Determine the [X, Y] coordinate at the center of the cell enclosing the given text.  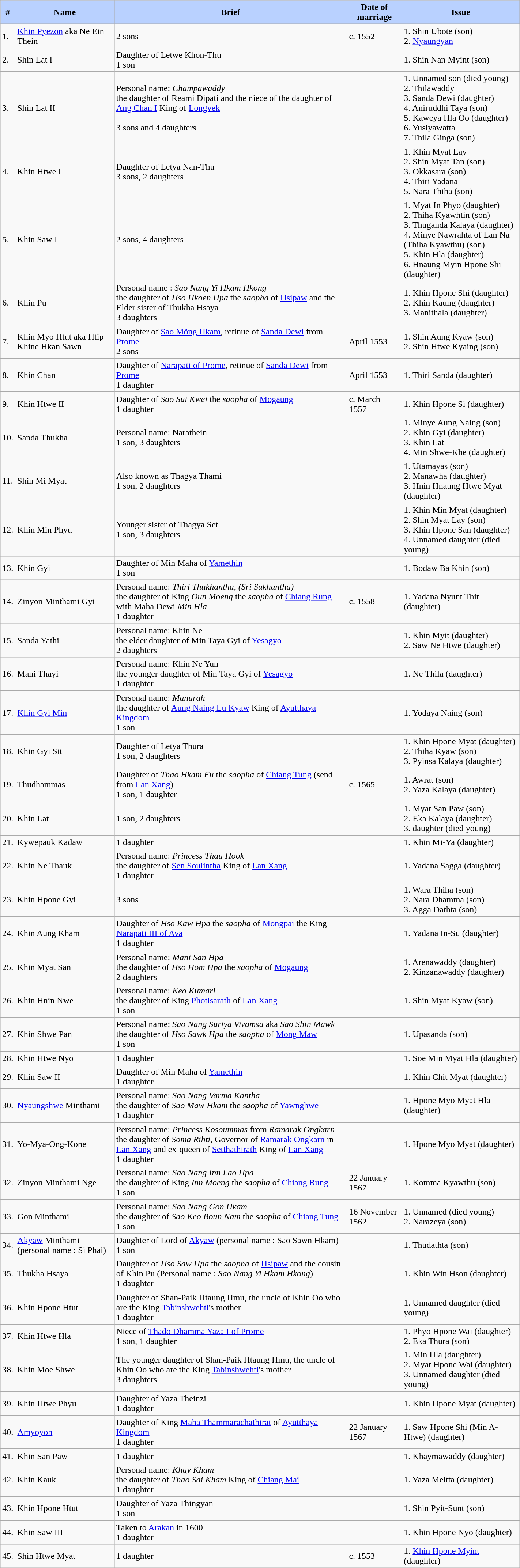
Khin Htwe Nyo [65, 1058]
1. Yaza Meitta (daughter) [461, 1480]
10. [8, 437]
Date of marriage [374, 12]
Daughter of Min Maha of Yamethin 1 daughter [230, 1077]
20. [8, 818]
1. Ne Thila (daughter) [461, 674]
27. [8, 1034]
Personal name: Khin Ne the elder daughter of Min Taya Gyi of Yesagyo 2 daughters [230, 640]
Daughter of Yaza Thingyan 1 son [230, 1508]
Personal name: Mani San Hpa the daughter of Hso Hom Hpa the saopha of Mogaung 2 daughters [230, 967]
1. Shin Myat Kyaw (son) [461, 1000]
1. Thudathta (son) [461, 1245]
# [8, 12]
c. 1552 [374, 36]
7. [8, 341]
Daughter of Shan-Paik Htaung Hmu, the uncle of Khin Oo who are the King Tabinshwehti's mother 1 daughter [230, 1307]
Khin Hnin Nwe [65, 1000]
1. Khin Mi-Ya (daughter) [461, 842]
Name [65, 12]
Zinyon Minthami Gyi [65, 602]
24. [8, 933]
1. Khin Min Myat (daughter) 2. Shin Myat Lay (son) 3. Khin Hpone San (daughter) 4. Unnamed daughter (died young) [461, 530]
1. Phyo Hpone Wai (daughter) 2. Eka Thura (son) [461, 1336]
1. Khin Chit Myat (daughter) [461, 1077]
30. [8, 1106]
Khin Saw III [65, 1532]
1. Awrat (son) 2. Yaza Kalaya (daughter) [461, 785]
1. Myat San Paw (son) 2. Eka Kalaya (daughter) 3. daughter (died young) [461, 818]
Khin Aung Kham [65, 933]
1. Yodaya Naing (son) [461, 713]
28. [8, 1058]
37. [8, 1336]
Khin Gyi Min [65, 713]
Also known as Thagya Thami 1 son, 2 daughters [230, 481]
42. [8, 1480]
2. [8, 60]
Thudhammas [65, 785]
3 sons [230, 899]
Personal name: Champawaddy the daughter of Reami Dipati and the niece of the daughter of Ang Chan I King of Longvek 3 sons and 4 daughters [230, 108]
Daughter of Sao Sui Kwei the saopha of Mogaung 1 daughter [230, 404]
12. [8, 530]
Thukha Hsaya [65, 1274]
Daughter of Sao Möng Hkam, retinue of Sanda Dewi from Prome 2 sons [230, 341]
Personal name: Sao Nang Varma Kantha the daughter of Sao Maw Hkam the saopha of Yawnghwe 1 daughter [230, 1106]
Khin Myat San [65, 967]
Khin Min Phyu [65, 530]
Younger sister of Thagya Set 1 son, 3 daughters [230, 530]
1. Khin Hpone Myat (daughter) [461, 1404]
1. Wara Thiha (son) 2. Nara Dhamma (son) 3. Agga Dathta (son) [461, 899]
Khin Htwe I [65, 171]
Personal name : Sao Nang Yi Hkam Hkong the daughter of Hso Hkoen Hpa the saopha of Hsipaw and the Elder sister of Thukha Hsaya 3 daughters [230, 303]
Khin Htwe II [65, 404]
1. [8, 36]
1. Soe Min Myat Hla (daughter) [461, 1058]
1 son, 2 daughters [230, 818]
1. Shin Pyit-Sunt (son) [461, 1508]
1. Yadana Sagga (daughter) [461, 866]
1. Arenawaddy (daughter) 2. Kinzanawaddy (daughter) [461, 967]
1. Khaymawaddy (daughter) [461, 1456]
Khin Ne Thauk [65, 866]
29. [8, 1077]
21. [8, 842]
1. Khin Hpone Myat (daughter) 2. Thiha Kyaw (son) 3. Pyinsa Kalaya (daughter) [461, 751]
Personal name: Sao Nang Gon Hkam the daughter of Sao Keo Boun Nam the saopha of Chiang Tung 1 son [230, 1216]
Personal name: Keo Kumari the daughter of King Photisarath of Lan Xang 1 son [230, 1000]
Shin Mi Myat [65, 481]
Daughter of Hso Kaw Hpa the saopha of Mongpai the King Narapati III of Ava 1 daughter [230, 933]
33. [8, 1216]
1. Yadana Nyunt Thit (daughter) [461, 602]
1. Komma Kyawthu (son) [461, 1183]
43. [8, 1508]
4. [8, 171]
Khin Saw I [65, 240]
c. 1558 [374, 602]
The younger daughter of Shan-Paik Htaung Hmu, the uncle of Khin Oo who are the King Tabinshwehti's mother 3 daughters [230, 1370]
Daughter of Thao Hkam Fu the saopha of Chiang Tung (send from Lan Xang) 1 son, 1 daughter [230, 785]
Personal name: Princess Thau Hook the daughter of Sen Soulintha King of Lan Xang 1 daughter [230, 866]
1. Saw Hpone Shi (Min A-Htwe) (daughter) [461, 1432]
Yo-Mya-Ong-Kone [65, 1144]
Khin Htwe Hla [65, 1336]
1. Shin Ubote (son) 2. Nyaungyan [461, 36]
1. Khin Hpone Si (daughter) [461, 404]
2 sons, 4 daughters [230, 240]
1. Khin Myit (daughter) 2. Saw Ne Htwe (daughter) [461, 640]
39. [8, 1404]
Khin Pu [65, 303]
Shin Lat I [65, 60]
Gon Minthami [65, 1216]
Daughter of Letya Thura 1 son, 2 daughters [230, 751]
1. Khin Win Hson (daughter) [461, 1274]
1. Khin Hpone Shi (daughter) 2. Khin Kaung (daughter) 3. Manithala (daughter) [461, 303]
34. [8, 1245]
1. Shin Nan Myint (son) [461, 60]
Sanda Yathi [65, 640]
Akyaw Minthami (personal name : Si Phai) [65, 1245]
38. [8, 1370]
Khin Gyi Sit [65, 751]
1. Upasanda (son) [461, 1034]
15. [8, 640]
2 sons [230, 36]
11. [8, 481]
1. Khin Hpone Nyo (daughter) [461, 1532]
Khin Moe Shwe [65, 1370]
Khin Saw II [65, 1077]
Personal name: Thiri Thukhantha, (Sri Sukhantha) the daughter of King Oun Moeng the saopha of Chiang Rung with Maha Dewi Min Hla 1 daughter [230, 602]
Daughter of Lord of Akyaw (personal name : Sao Sawn Hkam) 1 son [230, 1245]
16 November 1562 [374, 1216]
36. [8, 1307]
Personal name: Manurah the daughter of Aung Naing Lu Kyaw King of Ayutthaya Kingdom 1 son [230, 713]
16. [8, 674]
44. [8, 1532]
Mani Thayi [65, 674]
Khin San Paw [65, 1456]
Daughter of Narapati of Prome, retinue of Sanda Dewi from Prome 1 daughter [230, 375]
Sanda Thukha [65, 437]
1. Unnamed daughter (died young) [461, 1307]
26. [8, 1000]
Khin Myo Htut aka Htip Khine Hkan Sawn [65, 341]
Khin Hpone Gyi [65, 899]
6. [8, 303]
Personal name: Sao Nang Inn Lao Hpa the daughter of King Inn Moeng the saopha of Chiang Rung 1 son [230, 1183]
Personal name: Narathein 1 son, 3 daughters [230, 437]
1. Minye Aung Naing (son) 2. Khin Gyi (daughter) 3. Khin Lat 4. Min Shwe-Khe (daughter) [461, 437]
1. Min Hla (daughter) 2. Myat Hpone Wai (daughter) 3. Unnamed daughter (died young) [461, 1370]
c. March 1557 [374, 404]
c. 1553 [374, 1556]
Taken to Arakan in 1600 1 daughter [230, 1532]
Zinyon Minthami Nge [65, 1183]
Amyoyon [65, 1432]
19. [8, 785]
1. Utamayas (son) 2. Manawha (daughter) 3. Hnin Hnaung Htwe Myat (daughter) [461, 481]
35. [8, 1274]
23. [8, 899]
Daughter of King Maha Thammarachathirat of Ayutthaya Kingdom 1 daughter [230, 1432]
Niece of Thado Dhamma Yaza I of Prome 1 son, 1 daughter [230, 1336]
1. Khin Hpone Myint (daughter) [461, 1556]
Personal name: Khin Ne Yun the younger daughter of Min Taya Gyi of Yesagyo 1 daughter [230, 674]
Shin Htwe Myat [65, 1556]
1. Hpone Myo Myat (daughter) [461, 1144]
1. Khin Myat Lay 2. Shin Myat Tan (son) 3. Okkasara (son) 4. Thiri Yadana 5. Nara Thiha (son) [461, 171]
3. [8, 108]
18. [8, 751]
1. Bodaw Ba Khin (son) [461, 568]
1. Yadana In-Su (daughter) [461, 933]
Daughter of Hso Saw Hpa the saopha of Hsipaw and the cousin of Khin Pu (Personal name : Sao Nang Yi Hkam Hkong) 1 daughter [230, 1274]
Issue [461, 12]
Personal name: Khay Kham the daughter of Thao Sai Kham King of Chiang Mai 1 daughter [230, 1480]
40. [8, 1432]
8. [8, 375]
Khin Shwe Pan [65, 1034]
1. Thiri Sanda (daughter) [461, 375]
Daughter of Letya Nan-Thu 3 sons, 2 daughters [230, 171]
Shin Lat II [65, 108]
1. Hpone Myo Myat Hla (daughter) [461, 1106]
31. [8, 1144]
45. [8, 1556]
9. [8, 404]
Daughter of Min Maha of Yamethin 1 son [230, 568]
Khin Kauk [65, 1480]
41. [8, 1456]
1. Unnamed (died young) 2. Narazeya (son) [461, 1216]
Khin Htwe Phyu [65, 1404]
Nyaungshwe Minthami [65, 1106]
32. [8, 1183]
Khin Chan [65, 375]
14. [8, 602]
Khin Lat [65, 818]
Daughter of Yaza Theinzi 1 daughter [230, 1404]
Khin Gyi [65, 568]
c. 1565 [374, 785]
25. [8, 967]
Kywepauk Kadaw [65, 842]
17. [8, 713]
Khin Pyezon aka Ne Ein Thein [65, 36]
Personal name: Sao Nang Suriya Vivamsa aka Sao Shin Mawk the daughter of Hso Sawk Hpa the saopha of Mong Maw 1 son [230, 1034]
5. [8, 240]
13. [8, 568]
Brief [230, 12]
1. Shin Aung Kyaw (son) 2. Shin Htwe Kyaing (son) [461, 341]
22. [8, 866]
Daughter of Letwe Khon-Thu 1 son [230, 60]
